Search for the cell housing the specified text and yield its [X, Y] center coordinate. 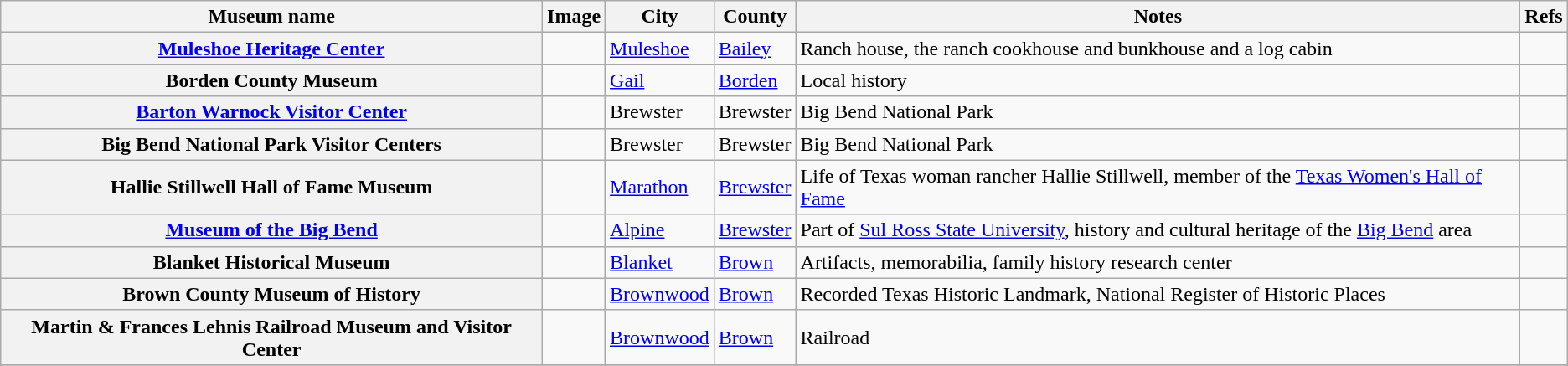
Artifacts, memorabilia, family history research center [1158, 262]
Local history [1158, 80]
Martin & Frances Lehnis Railroad Museum and Visitor Center [271, 337]
Muleshoe [660, 49]
Borden [755, 80]
Part of Sul Ross State University, history and cultural heritage of the Big Bend area [1158, 230]
Bailey [755, 49]
Blanket [660, 262]
Brown County Museum of History [271, 294]
Life of Texas woman rancher Hallie Stillwell, member of the Texas Women's Hall of Fame [1158, 188]
Notes [1158, 17]
Barton Warnock Visitor Center [271, 112]
City [660, 17]
Museum name [271, 17]
Gail [660, 80]
Marathon [660, 188]
Blanket Historical Museum [271, 262]
Ranch house, the ranch cookhouse and bunkhouse and a log cabin [1158, 49]
Muleshoe Heritage Center [271, 49]
Refs [1544, 17]
County [755, 17]
Image [575, 17]
Railroad [1158, 337]
Museum of the Big Bend [271, 230]
Hallie Stillwell Hall of Fame Museum [271, 188]
Borden County Museum [271, 80]
Alpine [660, 230]
Recorded Texas Historic Landmark, National Register of Historic Places [1158, 294]
Big Bend National Park Visitor Centers [271, 144]
